Locate the cell with the specified text and output its [x, y] center coordinate. 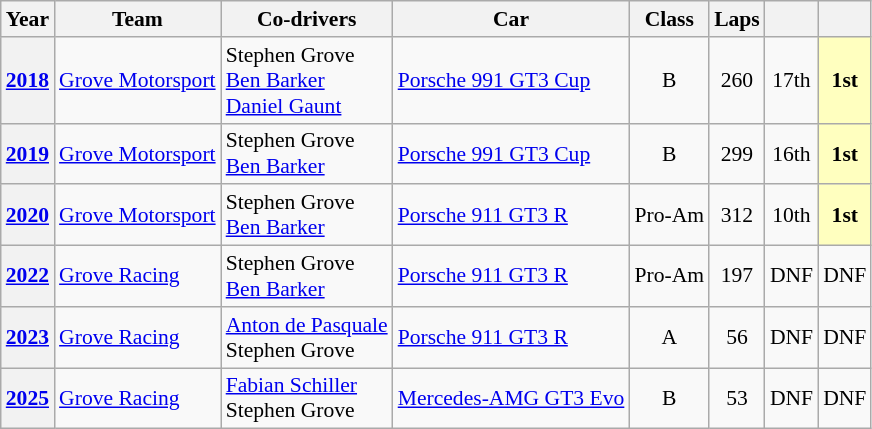
2019 [28, 154]
16th [792, 154]
2020 [28, 216]
197 [737, 276]
312 [737, 216]
Class [669, 19]
Stephen Grove Ben Barker Daniel Gaunt [307, 80]
Laps [737, 19]
Team [138, 19]
Fabian Schiller Stephen Grove [307, 398]
2023 [28, 338]
17th [792, 80]
2022 [28, 276]
A [669, 338]
Mercedes-AMG GT3 Evo [512, 398]
2025 [28, 398]
260 [737, 80]
Co-drivers [307, 19]
10th [792, 216]
Car [512, 19]
Year [28, 19]
2018 [28, 80]
53 [737, 398]
299 [737, 154]
Anton de Pasquale Stephen Grove [307, 338]
56 [737, 338]
